Capture the cell that displays the provided text and extract its [X, Y] central coordinate. 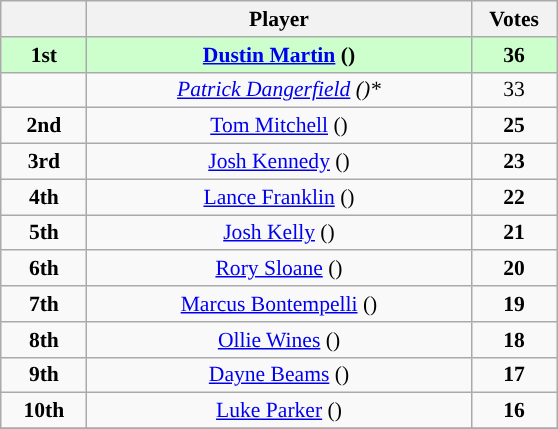
Patrick Dangerfield ()* [278, 90]
Ollie Wines () [278, 340]
Rory Sloane () [278, 269]
33 [514, 90]
25 [514, 126]
4th [44, 197]
Lance Franklin () [278, 197]
9th [44, 375]
23 [514, 162]
Player [278, 19]
19 [514, 304]
Dayne Beams () [278, 375]
17 [514, 375]
Josh Kelly () [278, 233]
21 [514, 233]
2nd [44, 126]
Luke Parker () [278, 411]
1st [44, 55]
8th [44, 340]
20 [514, 269]
Marcus Bontempelli () [278, 304]
6th [44, 269]
36 [514, 55]
Tom Mitchell () [278, 126]
5th [44, 233]
Votes [514, 19]
Josh Kennedy () [278, 162]
16 [514, 411]
10th [44, 411]
18 [514, 340]
3rd [44, 162]
22 [514, 197]
Dustin Martin () [278, 55]
7th [44, 304]
